Return (X, Y) of the center of cell containing provided text 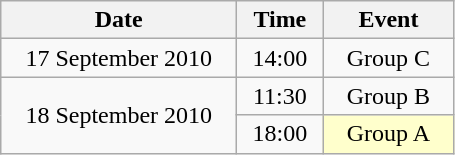
Group C (388, 58)
17 September 2010 (119, 58)
18 September 2010 (119, 115)
Group B (388, 96)
14:00 (280, 58)
Time (280, 20)
11:30 (280, 96)
Date (119, 20)
Event (388, 20)
18:00 (280, 134)
Group A (388, 134)
